Return the [x, y] coordinate for the center point of the cell that contains the specified text.  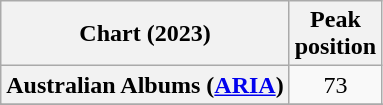
Peakposition [335, 34]
73 [335, 85]
Chart (2023) [145, 34]
Australian Albums (ARIA) [145, 85]
